Locate the cell with the specified text and output its (X, Y) center coordinate. 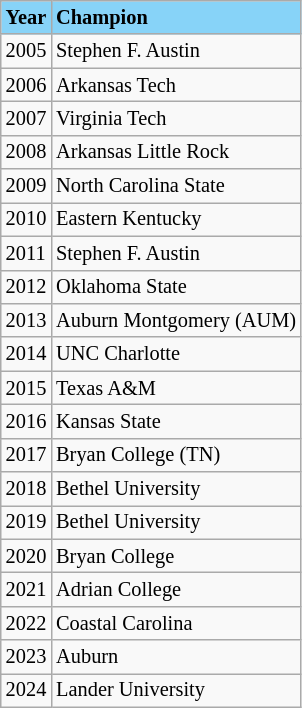
North Carolina State (176, 186)
Virginia Tech (176, 118)
2014 (26, 354)
2010 (26, 219)
2016 (26, 421)
Bryan College (TN) (176, 455)
2011 (26, 253)
Bryan College (176, 556)
Oklahoma State (176, 287)
2006 (26, 85)
2015 (26, 388)
2023 (26, 657)
Arkansas Tech (176, 85)
Kansas State (176, 421)
2007 (26, 118)
Arkansas Little Rock (176, 152)
2012 (26, 287)
2020 (26, 556)
2017 (26, 455)
Lander University (176, 690)
2013 (26, 320)
Auburn (176, 657)
2022 (26, 623)
2008 (26, 152)
Adrian College (176, 589)
Eastern Kentucky (176, 219)
Texas A&M (176, 388)
2009 (26, 186)
2018 (26, 489)
UNC Charlotte (176, 354)
Champion (176, 17)
Coastal Carolina (176, 623)
2019 (26, 522)
2024 (26, 690)
Auburn Montgomery (AUM) (176, 320)
Year (26, 17)
2021 (26, 589)
2005 (26, 51)
